Locate the cell with the specified text and output its [X, Y] center coordinate. 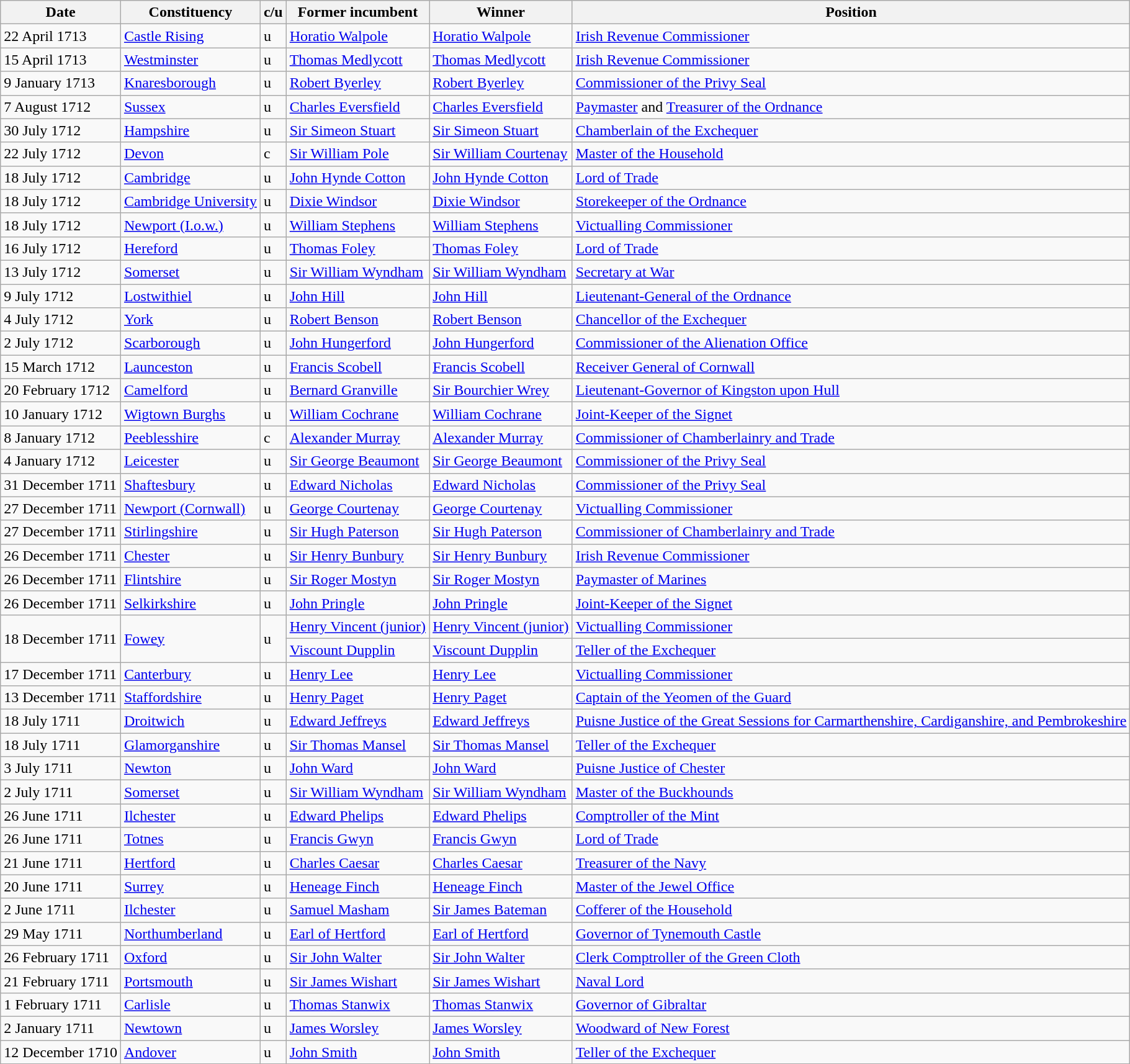
York [190, 320]
2 July 1712 [61, 343]
Cambridge University [190, 201]
c/u [273, 12]
29 May 1711 [61, 934]
9 July 1712 [61, 296]
Cofferer of the Household [851, 910]
Droitwich [190, 721]
Hereford [190, 248]
30 July 1712 [61, 130]
Shaftesbury [190, 485]
Wigtown Burghs [190, 414]
Storekeeper of the Ordnance [851, 201]
Clerk Comptroller of the Green Cloth [851, 957]
Surrey [190, 886]
Chester [190, 556]
16 July 1712 [61, 248]
Glamorganshire [190, 745]
Oxford [190, 957]
Position [851, 12]
1 February 1711 [61, 1004]
Lieutenant-Governor of Kingston upon Hull [851, 390]
20 February 1712 [61, 390]
12 December 1710 [61, 1052]
Sir Bourchier Wrey [501, 390]
2 July 1711 [61, 792]
Puisne Justice of Chester [851, 769]
Scarborough [190, 343]
Captain of the Yeomen of the Guard [851, 698]
Constituency [190, 12]
15 April 1713 [61, 60]
Andover [190, 1052]
Commissioner of the Alienation Office [851, 343]
26 February 1711 [61, 957]
Paymaster of Marines [851, 579]
9 January 1713 [61, 83]
Woodward of New Forest [851, 1028]
Comptroller of the Mint [851, 816]
Puisne Justice of the Great Sessions for Carmarthenshire, Cardiganshire, and Pembrokeshire [851, 721]
15 March 1712 [61, 367]
Bernard Granville [357, 390]
2 January 1711 [61, 1028]
13 July 1712 [61, 272]
Date [61, 12]
31 December 1711 [61, 485]
Peeblesshire [190, 438]
Newtown [190, 1028]
Flintshire [190, 579]
Canterbury [190, 674]
Naval Lord [851, 981]
2 June 1711 [61, 910]
Chancellor of the Exchequer [851, 320]
Sir William Courtenay [501, 154]
Sussex [190, 107]
Northumberland [190, 934]
7 August 1712 [61, 107]
3 July 1711 [61, 769]
Master of the Jewel Office [851, 886]
Devon [190, 154]
Governor of Tynemouth Castle [851, 934]
4 January 1712 [61, 461]
Receiver General of Cornwall [851, 367]
Newton [190, 769]
21 June 1711 [61, 863]
Cambridge [190, 178]
Westminster [190, 60]
Chamberlain of the Exchequer [851, 130]
Paymaster and Treasurer of the Ordnance [851, 107]
Leicester [190, 461]
Lostwithiel [190, 296]
Master of the Household [851, 154]
Launceston [190, 367]
Stirlingshire [190, 532]
Newport (Cornwall) [190, 508]
17 December 1711 [61, 674]
21 February 1711 [61, 981]
20 June 1711 [61, 886]
Treasurer of the Navy [851, 863]
Lieutenant-General of the Ordnance [851, 296]
Selkirkshire [190, 603]
Staffordshire [190, 698]
22 July 1712 [61, 154]
4 July 1712 [61, 320]
Newport (I.o.w.) [190, 225]
Winner [501, 12]
8 January 1712 [61, 438]
22 April 1713 [61, 36]
18 December 1711 [61, 638]
Carlisle [190, 1004]
Fowey [190, 638]
Hampshire [190, 130]
Master of the Buckhounds [851, 792]
13 December 1711 [61, 698]
Camelford [190, 390]
Former incumbent [357, 12]
Sir James Bateman [501, 910]
Portsmouth [190, 981]
Samuel Masham [357, 910]
Hertford [190, 863]
Castle Rising [190, 36]
Totnes [190, 839]
Knaresborough [190, 83]
Sir William Pole [357, 154]
10 January 1712 [61, 414]
Secretary at War [851, 272]
Governor of Gibraltar [851, 1004]
